Search for the cell housing the specified text and yield its [x, y] center coordinate. 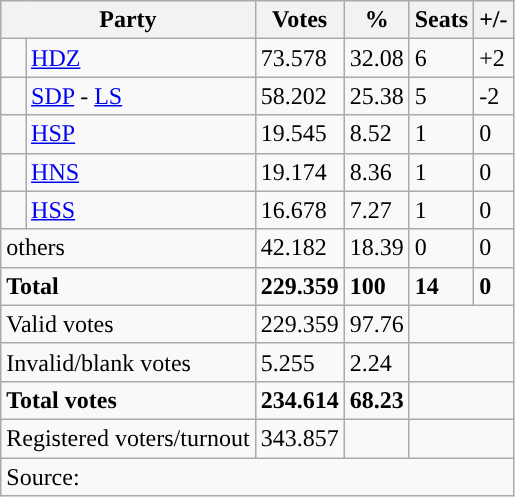
68.23 [376, 400]
8.36 [376, 172]
+/- [494, 20]
234.614 [300, 400]
Source: [257, 477]
HSS [141, 210]
5.255 [300, 362]
8.52 [376, 134]
% [376, 20]
Seats [441, 20]
42.182 [300, 248]
-2 [494, 96]
Votes [300, 20]
14 [441, 286]
others [128, 248]
97.76 [376, 324]
Registered voters/turnout [128, 438]
25.38 [376, 96]
+2 [494, 58]
7.27 [376, 210]
32.08 [376, 58]
18.39 [376, 248]
Total votes [128, 400]
HDZ [141, 58]
6 [441, 58]
Invalid/blank votes [128, 362]
73.578 [300, 58]
Party [128, 20]
5 [441, 96]
19.174 [300, 172]
2.24 [376, 362]
Valid votes [128, 324]
16.678 [300, 210]
343.857 [300, 438]
58.202 [300, 96]
SDP - LS [141, 96]
HSP [141, 134]
100 [376, 286]
HNS [141, 172]
19.545 [300, 134]
Total [128, 286]
